Provide the (X, Y) coordinate of the cell's center where the given text is located.  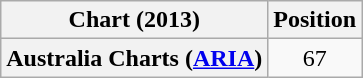
Chart (2013) (134, 20)
67 (315, 58)
Australia Charts (ARIA) (134, 58)
Position (315, 20)
